Pinpoint the cell where the given text exists, returning its (X, Y) midpoint coordinate. 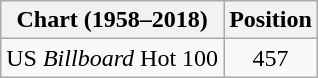
457 (271, 58)
Chart (1958–2018) (112, 20)
US Billboard Hot 100 (112, 58)
Position (271, 20)
